Return (x, y) of the center of cell containing provided text 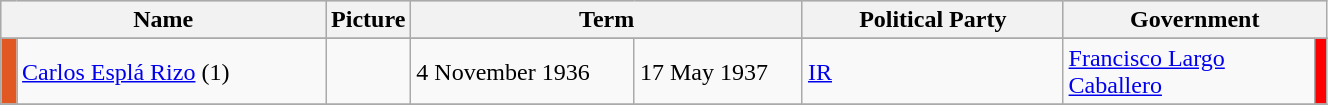
Government (1194, 20)
Francisco Largo Caballero (1188, 72)
IR (932, 72)
Carlos Esplá Rizo (1) (172, 72)
Political Party (932, 20)
Picture (368, 20)
17 May 1937 (718, 72)
Term (607, 20)
4 November 1936 (523, 72)
Name (164, 20)
